Provide the [x, y] coordinate of the cell's center where the given text is located.  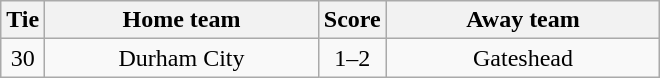
Home team [182, 20]
30 [23, 58]
Durham City [182, 58]
Gateshead [523, 58]
Score [352, 20]
Tie [23, 20]
1–2 [352, 58]
Away team [523, 20]
